Detect which cell encompasses the target text, then output its [x, y] center coordinate. 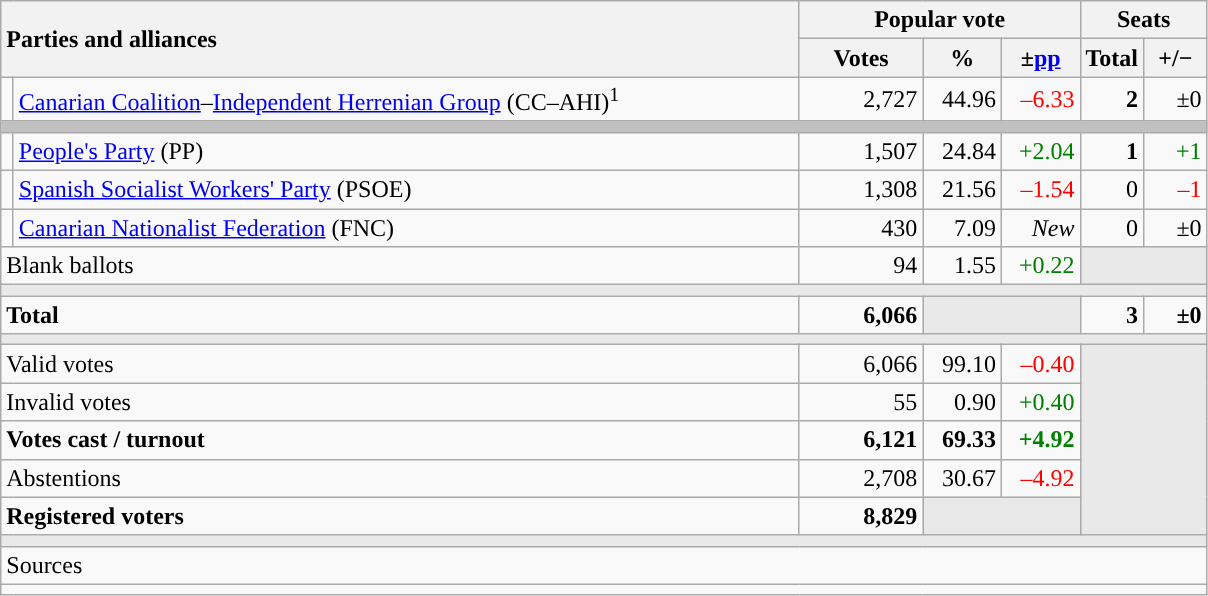
+4.92 [1040, 440]
2 [1112, 100]
1,308 [861, 190]
1 [1112, 151]
+0.40 [1040, 402]
Valid votes [400, 364]
1,507 [861, 151]
% [962, 58]
430 [861, 228]
6,121 [861, 440]
Seats [1144, 20]
8,829 [861, 516]
+2.04 [1040, 151]
+0.22 [1040, 266]
New [1040, 228]
Votes [861, 58]
2,727 [861, 100]
–6.33 [1040, 100]
1.55 [962, 266]
94 [861, 266]
+/− [1176, 58]
Sources [604, 565]
Votes cast / turnout [400, 440]
+1 [1176, 151]
Blank ballots [400, 266]
Spanish Socialist Workers' Party (PSOE) [406, 190]
55 [861, 402]
69.33 [962, 440]
±pp [1040, 58]
Invalid votes [400, 402]
–1.54 [1040, 190]
Popular vote [940, 20]
44.96 [962, 100]
–4.92 [1040, 478]
–0.40 [1040, 364]
3 [1112, 315]
Canarian Nationalist Federation (FNC) [406, 228]
Canarian Coalition–Independent Herrenian Group (CC–AHI)1 [406, 100]
People's Party (PP) [406, 151]
–1 [1176, 190]
2,708 [861, 478]
Registered voters [400, 516]
Abstentions [400, 478]
Parties and alliances [400, 39]
24.84 [962, 151]
0.90 [962, 402]
99.10 [962, 364]
7.09 [962, 228]
30.67 [962, 478]
21.56 [962, 190]
